Return [X, Y] of the center of cell containing provided text 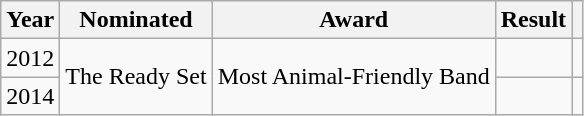
2012 [30, 58]
2014 [30, 96]
The Ready Set [136, 77]
Award [354, 20]
Year [30, 20]
Nominated [136, 20]
Most Animal-Friendly Band [354, 77]
Result [533, 20]
